Return the [x, y] coordinate for the center point of the cell that contains the specified text.  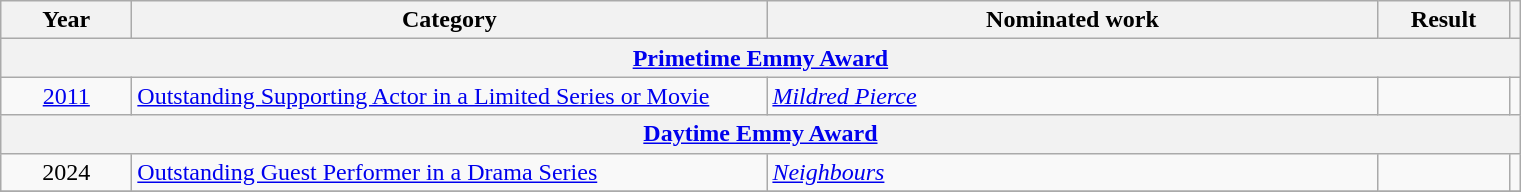
Nominated work [1072, 20]
2011 [66, 96]
Category [450, 20]
Neighbours [1072, 172]
Daytime Emmy Award [760, 134]
2024 [66, 172]
Outstanding Supporting Actor in a Limited Series or Movie [450, 96]
Outstanding Guest Performer in a Drama Series [450, 172]
Mildred Pierce [1072, 96]
Year [66, 20]
Primetime Emmy Award [760, 58]
Result [1444, 20]
